Determine the [x, y] coordinate at the center of the cell enclosing the given text.  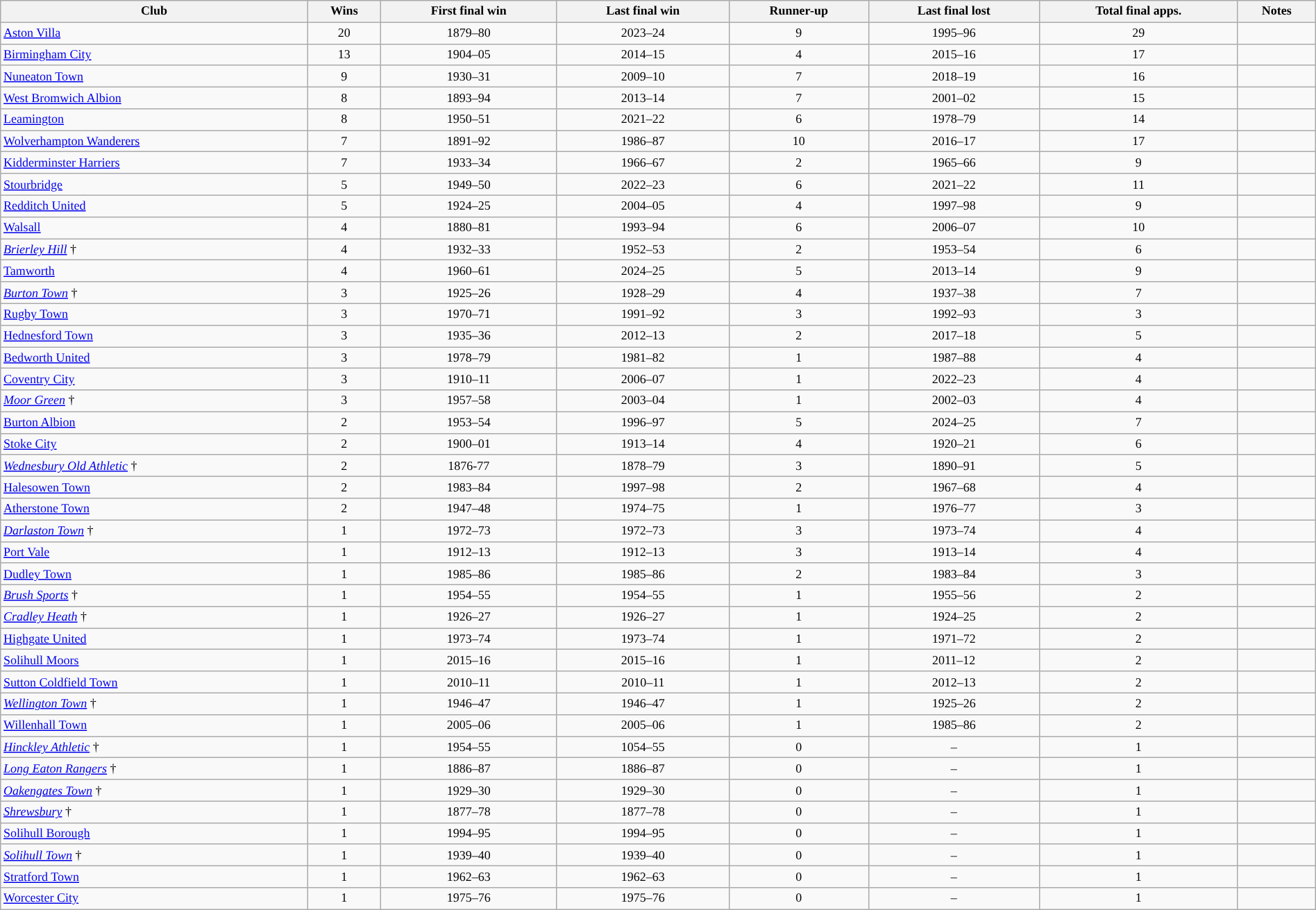
2016–17 [954, 142]
Last final win [643, 11]
Solihull Borough [154, 833]
Hinckley Athletic † [154, 747]
1960–61 [469, 271]
13 [344, 54]
1970–71 [469, 314]
Coventry City [154, 379]
29 [1138, 33]
1957–58 [469, 401]
Total final apps. [1138, 11]
Willenhall Town [154, 725]
1910–11 [469, 379]
Wednesbury Old Athletic † [154, 465]
1971–72 [954, 639]
Solihull Town † [154, 855]
Last final lost [954, 11]
1876-77 [469, 465]
Halesowen Town [154, 487]
1937–38 [954, 293]
1981–82 [643, 358]
2023–24 [643, 33]
Notes [1276, 11]
2009–10 [643, 76]
1950–51 [469, 119]
1967–68 [954, 487]
Burton Albion [154, 422]
1054–55 [643, 747]
Club [154, 11]
1880–81 [469, 228]
West Bromwich Albion [154, 97]
Runner-up [798, 11]
2018–19 [954, 76]
1965–66 [954, 162]
2001–02 [954, 97]
Walsall [154, 228]
15 [1138, 97]
Cradley Heath † [154, 618]
Birmingham City [154, 54]
Highgate United [154, 639]
1930–31 [469, 76]
1920–21 [954, 444]
1996–97 [643, 422]
2017–18 [954, 336]
Dudley Town [154, 573]
First final win [469, 11]
1891–92 [469, 142]
Leamington [154, 119]
1955–56 [954, 596]
1932–33 [469, 250]
1904–05 [469, 54]
1992–93 [954, 314]
2014–15 [643, 54]
1947–48 [469, 509]
Sutton Coldfield Town [154, 682]
Wins [344, 11]
1928–29 [643, 293]
Hednesford Town [154, 336]
1890–91 [954, 465]
Kidderminster Harriers [154, 162]
Oakengates Town † [154, 790]
1966–67 [643, 162]
2002–03 [954, 401]
Redditch United [154, 205]
1879–80 [469, 33]
1949–50 [469, 185]
14 [1138, 119]
1991–92 [643, 314]
Worcester City [154, 898]
1976–77 [954, 509]
Port Vale [154, 553]
1974–75 [643, 509]
Tamworth [154, 271]
1993–94 [643, 228]
Solihull Moors [154, 661]
1986–87 [643, 142]
1935–36 [469, 336]
1933–34 [469, 162]
1900–01 [469, 444]
Wellington Town † [154, 704]
1987–88 [954, 358]
Bedworth United [154, 358]
1952–53 [643, 250]
Stoke City [154, 444]
Atherstone Town [154, 509]
Wolverhampton Wanderers [154, 142]
11 [1138, 185]
2011–12 [954, 661]
1995–96 [954, 33]
2003–04 [643, 401]
1893–94 [469, 97]
20 [344, 33]
Shrewsbury † [154, 812]
Brush Sports † [154, 596]
1878–79 [643, 465]
Brierley Hill † [154, 250]
Long Eaton Rangers † [154, 769]
Stourbridge [154, 185]
Burton Town † [154, 293]
16 [1138, 76]
Stratford Town [154, 877]
Rugby Town [154, 314]
2004–05 [643, 205]
Darlaston Town † [154, 530]
Nuneaton Town [154, 76]
Aston Villa [154, 33]
Moor Green † [154, 401]
